Search for the cell housing the specified text and yield its (x, y) center coordinate. 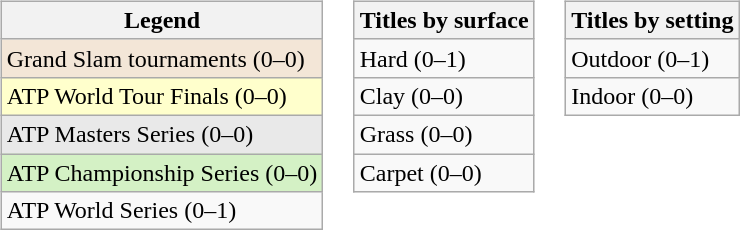
ATP World Series (0–1) (162, 211)
ATP Masters Series (0–0) (162, 134)
Legend (162, 20)
Indoor (0–0) (652, 96)
Titles by setting (652, 20)
Clay (0–0) (444, 96)
Hard (0–1) (444, 58)
Carpet (0–0) (444, 173)
Grass (0–0) (444, 134)
Titles by surface (444, 20)
Grand Slam tournaments (0–0) (162, 58)
ATP Championship Series (0–0) (162, 173)
ATP World Tour Finals (0–0) (162, 96)
Outdoor (0–1) (652, 58)
